Locate the cell with the specified text and output its (X, Y) center coordinate. 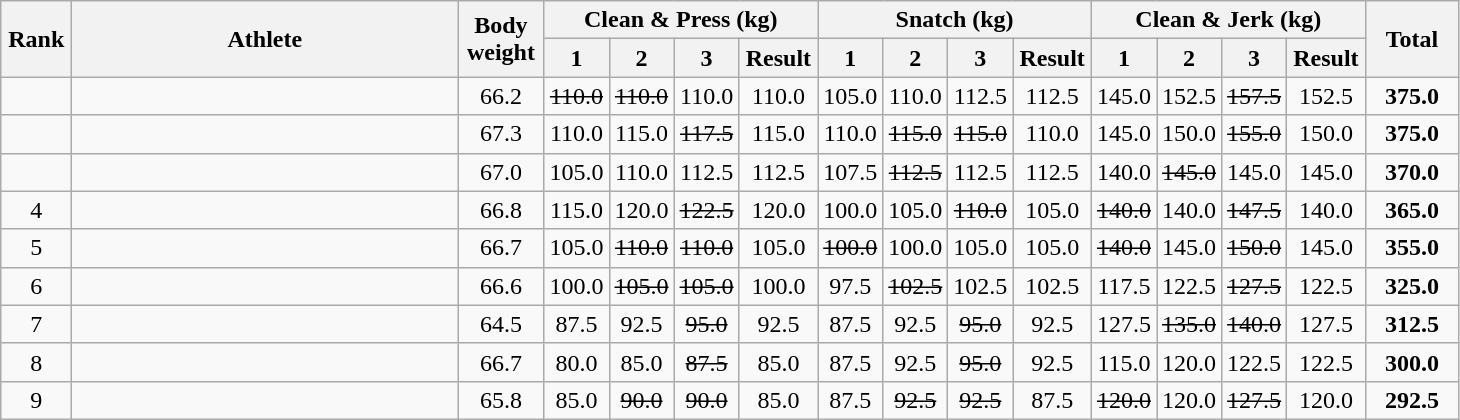
107.5 (850, 172)
Clean & Jerk (kg) (1228, 20)
5 (36, 248)
4 (36, 210)
370.0 (1412, 172)
67.3 (501, 134)
135.0 (1188, 324)
355.0 (1412, 248)
147.5 (1254, 210)
67.0 (501, 172)
66.6 (501, 286)
7 (36, 324)
Athlete (265, 39)
80.0 (576, 362)
66.8 (501, 210)
Total (1412, 39)
9 (36, 400)
64.5 (501, 324)
Clean & Press (kg) (681, 20)
Body weight (501, 39)
157.5 (1254, 96)
65.8 (501, 400)
97.5 (850, 286)
6 (36, 286)
8 (36, 362)
312.5 (1412, 324)
Rank (36, 39)
365.0 (1412, 210)
155.0 (1254, 134)
325.0 (1412, 286)
66.2 (501, 96)
Snatch (kg) (955, 20)
300.0 (1412, 362)
292.5 (1412, 400)
